Return the (x, y) coordinate for the center point of the cell that contains the specified text.  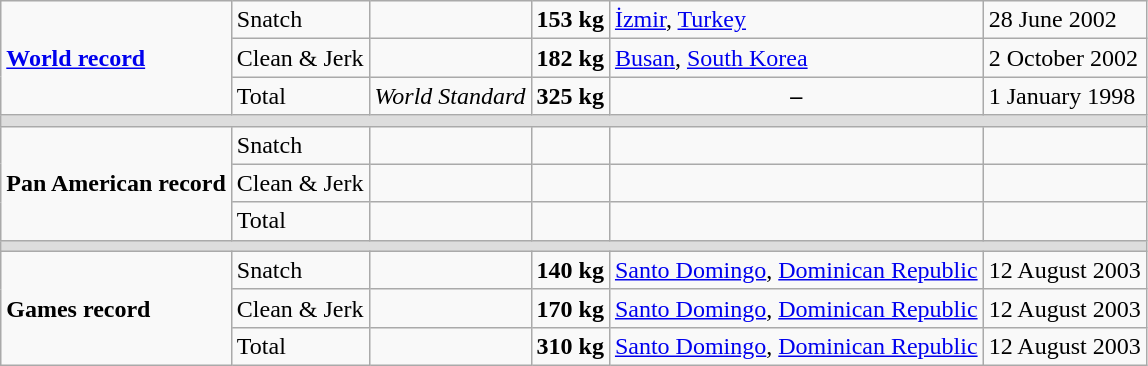
2 October 2002 (1064, 58)
325 kg (570, 96)
World Standard (450, 96)
– (796, 96)
Pan American record (116, 183)
153 kg (570, 20)
140 kg (570, 270)
Busan, South Korea (796, 58)
Games record (116, 308)
170 kg (570, 308)
İzmir, Turkey (796, 20)
182 kg (570, 58)
28 June 2002 (1064, 20)
310 kg (570, 346)
1 January 1998 (1064, 96)
World record (116, 58)
